Scan for the cell matching the given text and deliver its [X, Y] coordinate at center. 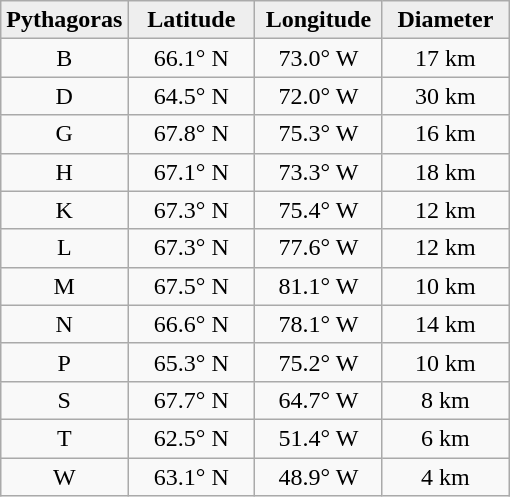
75.4° W [318, 210]
Latitude [192, 20]
G [64, 134]
67.1° N [192, 172]
72.0° W [318, 96]
L [64, 248]
62.5° N [192, 438]
4 km [446, 477]
66.6° N [192, 324]
P [64, 362]
64.5° N [192, 96]
W [64, 477]
17 km [446, 58]
73.0° W [318, 58]
51.4° W [318, 438]
81.1° W [318, 286]
S [64, 400]
N [64, 324]
Pythagoras [64, 20]
66.1° N [192, 58]
Longitude [318, 20]
63.1° N [192, 477]
67.5° N [192, 286]
75.2° W [318, 362]
6 km [446, 438]
65.3° N [192, 362]
67.8° N [192, 134]
67.7° N [192, 400]
Diameter [446, 20]
16 km [446, 134]
78.1° W [318, 324]
30 km [446, 96]
77.6° W [318, 248]
14 km [446, 324]
M [64, 286]
18 km [446, 172]
K [64, 210]
H [64, 172]
73.3° W [318, 172]
48.9° W [318, 477]
75.3° W [318, 134]
64.7° W [318, 400]
B [64, 58]
8 km [446, 400]
D [64, 96]
T [64, 438]
